Return [x, y] of the center of cell containing provided text 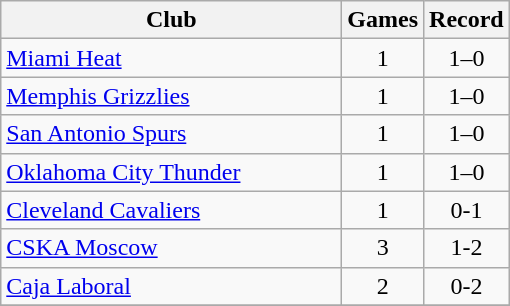
Memphis Grizzlies [172, 96]
CSKA Moscow [172, 248]
Club [172, 20]
Cleveland Cavaliers [172, 210]
Caja Laboral [172, 286]
Games [383, 20]
0-2 [467, 286]
3 [383, 248]
Miami Heat [172, 58]
1-2 [467, 248]
2 [383, 286]
Oklahoma City Thunder [172, 172]
0-1 [467, 210]
Record [467, 20]
San Antonio Spurs [172, 134]
